Extract the [X, Y] coordinate from the center of the cell holding the provided text.  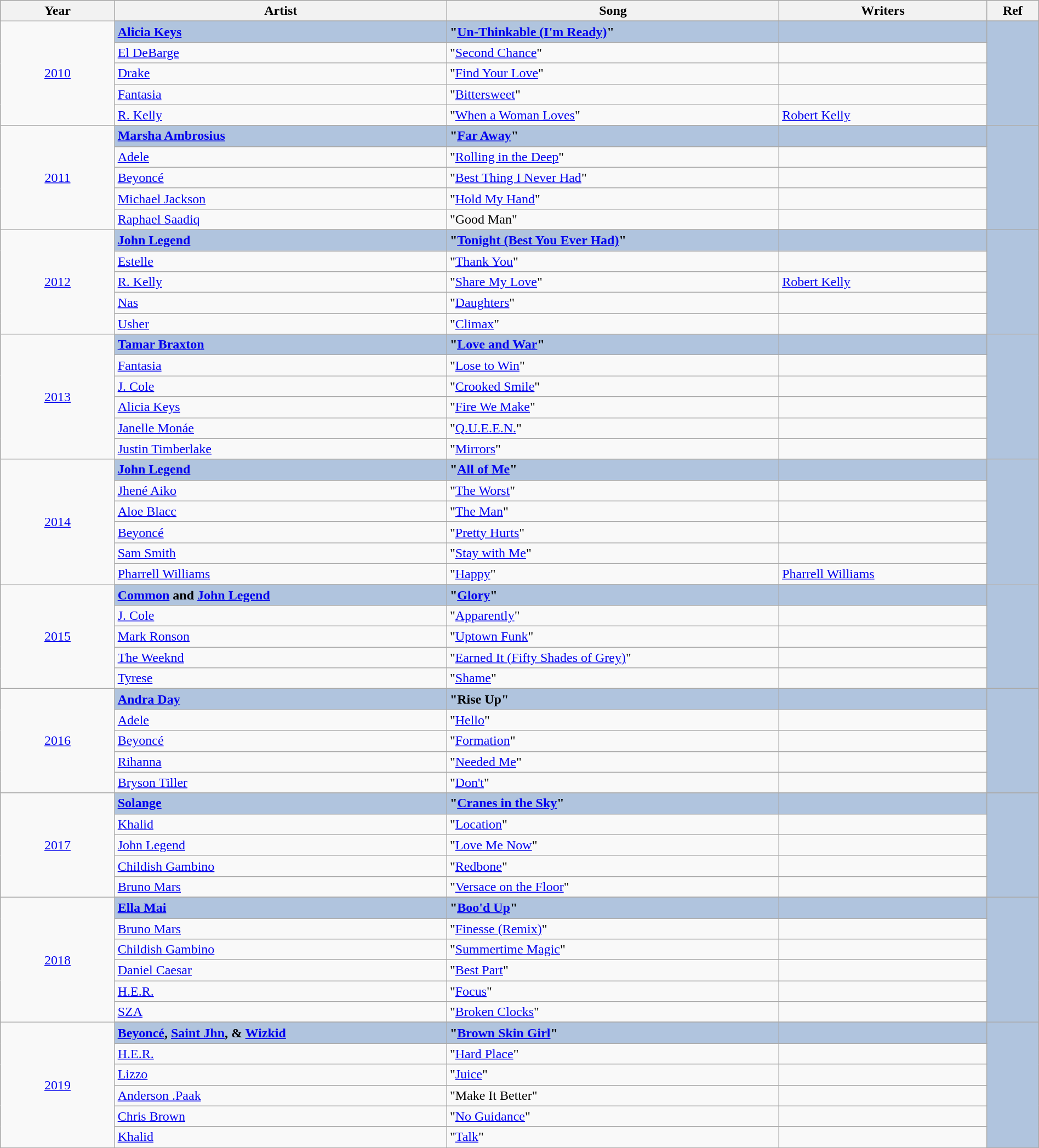
"The Man" [613, 511]
"Make It Better" [613, 1095]
"Bittersweet" [613, 94]
"Apparently" [613, 616]
Tamar Braxton [281, 345]
2015 [58, 636]
Ref [1013, 11]
Common and John Legend [281, 595]
Year [58, 11]
"Happy" [613, 574]
SZA [281, 1012]
Raphael Saadiq [281, 219]
"Hard Place" [613, 1054]
"Redbone" [613, 866]
"Second Chance" [613, 53]
"Un-Thinkable (I'm Ready)" [613, 32]
"Rise Up" [613, 699]
Writers [883, 11]
Daniel Caesar [281, 970]
"Stay with Me" [613, 553]
Lizzo [281, 1075]
"Uptown Funk" [613, 637]
"Good Man" [613, 219]
Justin Timberlake [281, 449]
Estelle [281, 261]
"Love and War" [613, 345]
Andra Day [281, 699]
2012 [58, 282]
"Finesse (Remix)" [613, 929]
Marsha Ambrosius [281, 136]
Mark Ronson [281, 637]
"The Worst" [613, 490]
Song [613, 11]
"Boo'd Up" [613, 907]
"Glory" [613, 595]
Chris Brown [281, 1116]
Artist [281, 11]
"Find Your Love" [613, 73]
"Share My Love" [613, 282]
2016 [58, 741]
"Focus" [613, 991]
"Tonight (Best You Ever Had)" [613, 240]
2017 [58, 845]
2019 [58, 1085]
"Formation" [613, 741]
"Needed Me" [613, 762]
Janelle Monáe [281, 428]
"Location" [613, 824]
Drake [281, 73]
El DeBarge [281, 53]
"Climax" [613, 324]
Usher [281, 324]
"Shame" [613, 678]
"Thank You" [613, 261]
"Best Thing I Never Had" [613, 178]
Anderson .Paak [281, 1095]
"No Guidance" [613, 1116]
2011 [58, 178]
"Fire We Make" [613, 407]
Tyrese [281, 678]
Rihanna [281, 762]
Beyoncé, Saint Jhn, & Wizkid [281, 1033]
"All of Me" [613, 470]
"Hold My Hand" [613, 198]
"Versace on the Floor" [613, 887]
"Lose to Win" [613, 365]
Solange [281, 803]
"Crooked Smile" [613, 386]
"Mirrors" [613, 449]
"Rolling in the Deep" [613, 157]
2010 [58, 73]
"Talk" [613, 1137]
"Pretty Hurts" [613, 532]
"Hello" [613, 720]
Nas [281, 303]
"When a Woman Loves" [613, 115]
"Juice" [613, 1075]
Sam Smith [281, 553]
Ella Mai [281, 907]
2014 [58, 522]
"Broken Clocks" [613, 1012]
"Summertime Magic" [613, 950]
2013 [58, 397]
"Don't" [613, 783]
"Daughters" [613, 303]
The Weeknd [281, 658]
2018 [58, 959]
"Brown Skin Girl" [613, 1033]
"Best Part" [613, 970]
"Cranes in the Sky" [613, 803]
"Earned It (Fifty Shades of Grey)" [613, 658]
"Q.U.E.E.N." [613, 428]
Aloe Blacc [281, 511]
"Far Away" [613, 136]
Michael Jackson [281, 198]
Jhené Aiko [281, 490]
"Love Me Now" [613, 845]
Bryson Tiller [281, 783]
